Search for the cell housing the specified text and yield its (x, y) center coordinate. 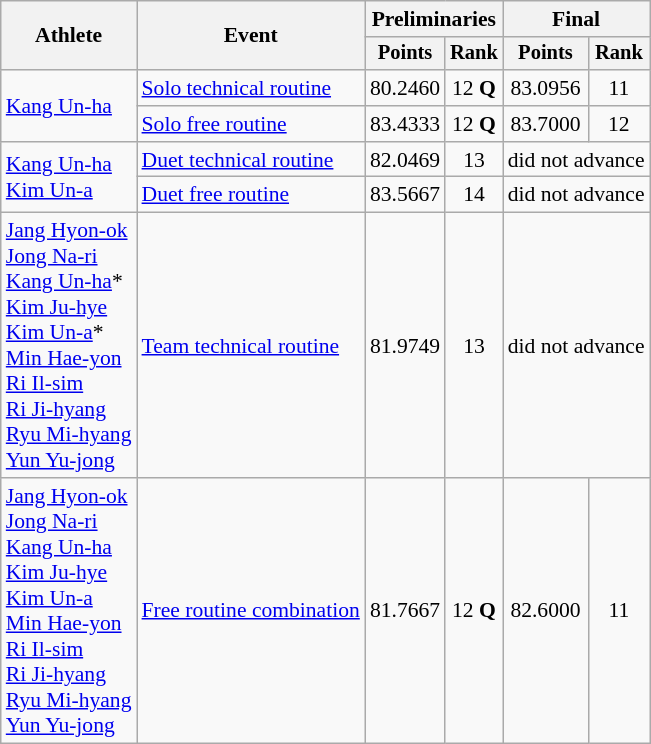
Jang Hyon-okJong Na-riKang Un-ha*Kim Ju-hyeKim Un-a*Min Hae-yonRi Il-simRi Ji-hyangRyu Mi-hyangYun Yu-jong (69, 346)
81.7667 (405, 610)
80.2460 (405, 88)
83.5667 (405, 195)
Free routine combination (251, 610)
81.9749 (405, 346)
Kang Un-haKim Un-a (69, 178)
Athlete (69, 36)
Solo technical routine (251, 88)
Jang Hyon-okJong Na-riKang Un-haKim Ju-hyeKim Un-aMin Hae-yonRi Il-simRi Ji-hyangRyu Mi-hyangYun Yu-jong (69, 610)
12 (618, 124)
Duet free routine (251, 195)
Solo free routine (251, 124)
82.6000 (546, 610)
Duet technical routine (251, 160)
83.7000 (546, 124)
82.0469 (405, 160)
Kang Un-ha (69, 106)
Final (576, 19)
Team technical routine (251, 346)
Event (251, 36)
Preliminaries (434, 19)
83.0956 (546, 88)
83.4333 (405, 124)
14 (474, 195)
